Capture the cell that displays the provided text and extract its (x, y) central coordinate. 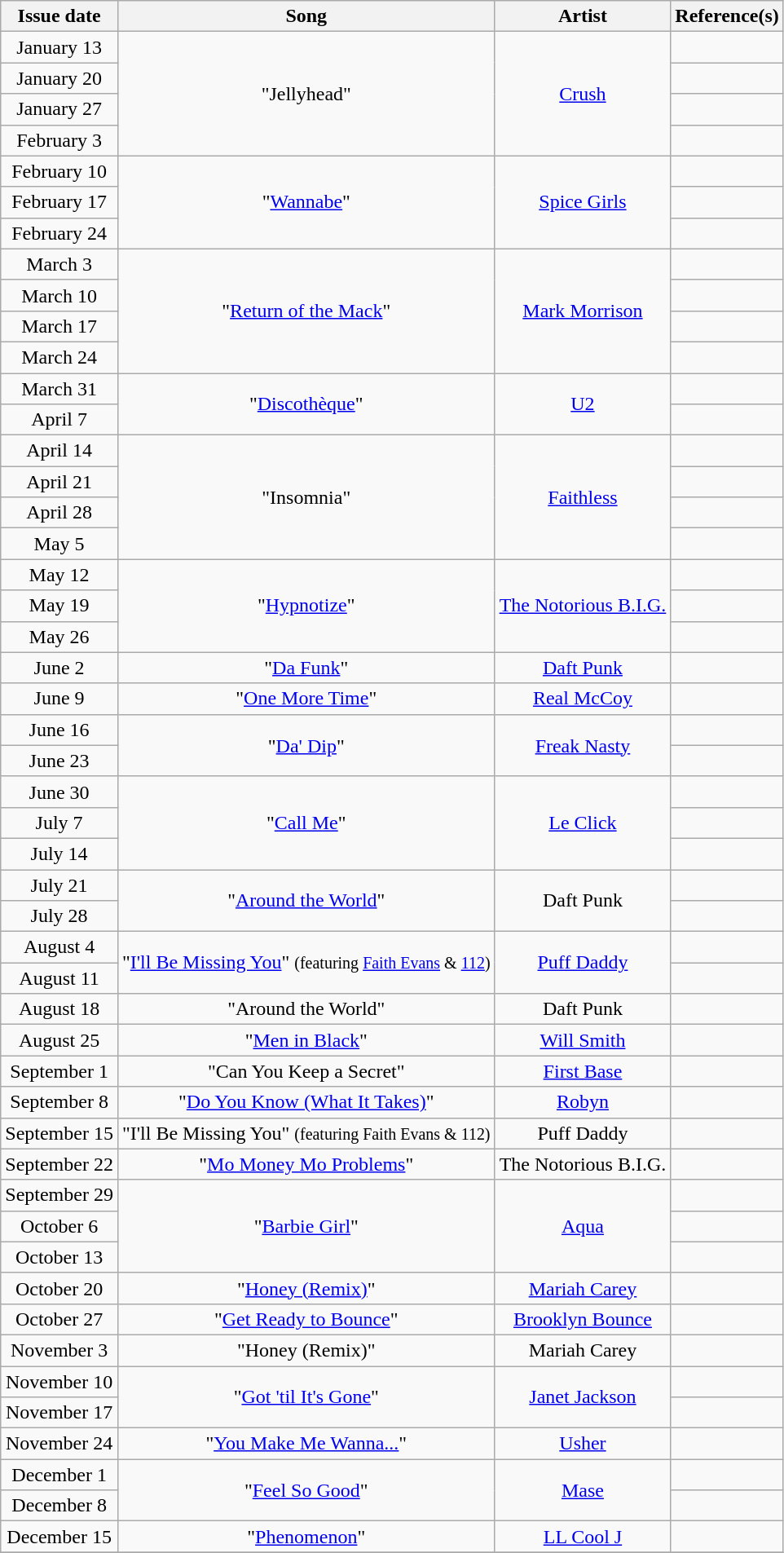
September 1 (59, 1071)
First Base (583, 1071)
Mase (583, 1490)
"Da Funk" (306, 668)
May 12 (59, 575)
November 17 (59, 1413)
"Get Ready to Bounce" (306, 1319)
October 13 (59, 1257)
"Do You Know (What It Takes)" (306, 1102)
"Mo Money Mo Problems" (306, 1164)
Artist (583, 16)
LL Cool J (583, 1537)
Robyn (583, 1102)
Issue date (59, 16)
May 19 (59, 606)
February 17 (59, 202)
June 23 (59, 761)
August 11 (59, 978)
Crush (583, 94)
April 21 (59, 482)
March 3 (59, 264)
March 24 (59, 357)
Spice Girls (583, 202)
"Got 'til It's Gone" (306, 1397)
"One More Time" (306, 699)
June 9 (59, 699)
Janet Jackson (583, 1397)
May 5 (59, 544)
August 18 (59, 1009)
Faithless (583, 497)
September 29 (59, 1195)
February 3 (59, 140)
July 7 (59, 823)
April 7 (59, 420)
"Phenomenon" (306, 1537)
"Return of the Mack" (306, 311)
July 14 (59, 854)
"Discothèque" (306, 404)
"Men in Black" (306, 1040)
August 25 (59, 1040)
May 26 (59, 637)
"Da' Dip" (306, 745)
September 15 (59, 1133)
November 10 (59, 1382)
"Hypnotize" (306, 606)
"Jellyhead" (306, 94)
November 24 (59, 1444)
June 30 (59, 792)
Le Click (583, 823)
April 14 (59, 451)
"Feel So Good" (306, 1490)
Freak Nasty (583, 745)
November 3 (59, 1350)
Reference(s) (727, 16)
U2 (583, 404)
June 2 (59, 668)
October 6 (59, 1226)
January 13 (59, 47)
December 8 (59, 1506)
July 28 (59, 916)
August 4 (59, 947)
Aqua (583, 1226)
September 8 (59, 1102)
December 1 (59, 1475)
Will Smith (583, 1040)
"Wannabe" (306, 202)
March 31 (59, 389)
October 20 (59, 1288)
December 15 (59, 1537)
September 22 (59, 1164)
"Barbie Girl" (306, 1226)
January 27 (59, 109)
Song (306, 16)
October 27 (59, 1319)
April 28 (59, 513)
July 21 (59, 885)
January 20 (59, 78)
"Call Me" (306, 823)
February 24 (59, 233)
"You Make Me Wanna..." (306, 1444)
Mark Morrison (583, 311)
June 16 (59, 730)
Real McCoy (583, 699)
Brooklyn Bounce (583, 1319)
March 10 (59, 295)
"Insomnia" (306, 497)
February 10 (59, 171)
"Can You Keep a Secret" (306, 1071)
March 17 (59, 326)
Usher (583, 1444)
